Output the [x, y] coordinate of the center of the cell containing the given text.  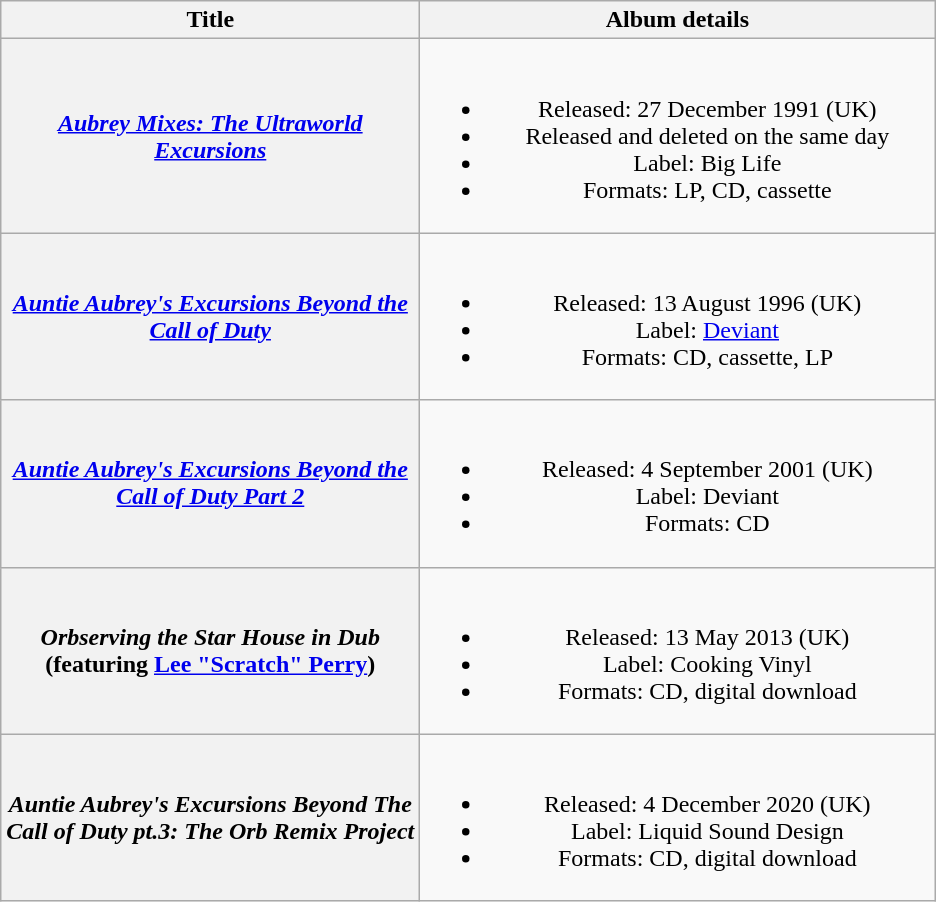
Auntie Aubrey's Excursions Beyond the Call of Duty [210, 316]
Title [210, 20]
Released: 27 December 1991 (UK)Released and deleted on the same dayLabel: Big LifeFormats: LP, CD, cassette [678, 136]
Auntie Aubrey's Excursions Beyond the Call of Duty Part 2 [210, 484]
Released: 13 May 2013 (UK)Label: Cooking VinylFormats: CD, digital download [678, 650]
Auntie Aubrey's Excursions Beyond The Call of Duty pt.3: The Orb Remix Project [210, 818]
Released: 4 December 2020 (UK)Label: Liquid Sound DesignFormats: CD, digital download [678, 818]
Aubrey Mixes: The Ultraworld Excursions [210, 136]
Orbserving the Star House in Dub(featuring Lee "Scratch" Perry) [210, 650]
Released: 4 September 2001 (UK)Label: DeviantFormats: CD [678, 484]
Released: 13 August 1996 (UK)Label: DeviantFormats: CD, cassette, LP [678, 316]
Album details [678, 20]
